For the text-containing cell, return its midpoint in [X, Y] coordinate format. 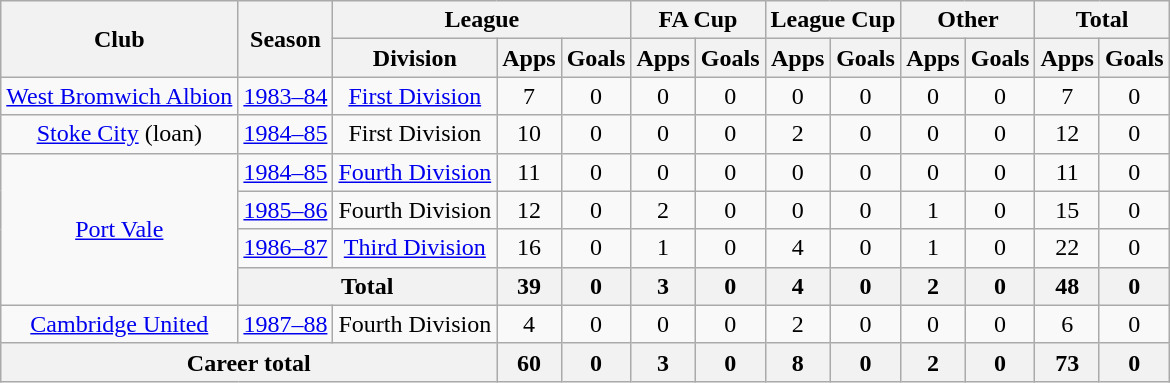
15 [1067, 210]
1985–86 [286, 210]
1987–88 [286, 324]
Season [286, 39]
60 [529, 362]
League Cup [833, 20]
Stoke City (loan) [120, 134]
FA Cup [698, 20]
8 [798, 362]
Cambridge United [120, 324]
10 [529, 134]
West Bromwich Albion [120, 96]
22 [1067, 248]
1986–87 [286, 248]
6 [1067, 324]
16 [529, 248]
Career total [249, 362]
Third Division [415, 248]
Other [968, 20]
48 [1067, 286]
Club [120, 39]
Division [415, 58]
League [482, 20]
73 [1067, 362]
1983–84 [286, 96]
39 [529, 286]
Port Vale [120, 229]
